Return the (x, y) coordinate for the center point of the cell that contains the specified text.  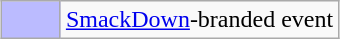
SmackDown-branded event (199, 20)
